Scan for the cell matching the given text and deliver its (x, y) coordinate at center. 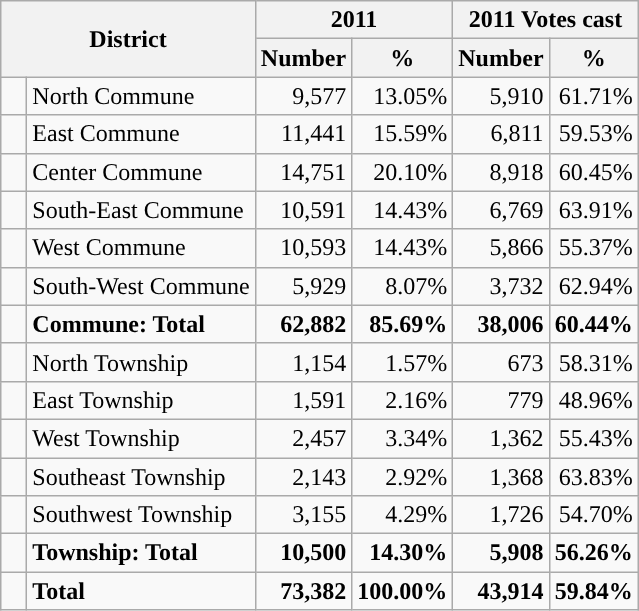
South-West Commune (141, 286)
13.05% (402, 96)
61.71% (594, 96)
2,143 (303, 477)
59.53% (594, 134)
59.84% (594, 591)
3.34% (402, 438)
2.92% (402, 477)
North Township (141, 362)
15.59% (402, 134)
East Commune (141, 134)
1,362 (501, 438)
60.44% (594, 324)
54.70% (594, 515)
Commune: Total (141, 324)
14,751 (303, 172)
85.69% (402, 324)
38,006 (501, 324)
48.96% (594, 400)
1,726 (501, 515)
5,866 (501, 248)
73,382 (303, 591)
East Township (141, 400)
1,154 (303, 362)
District (128, 39)
2011 (354, 20)
3,732 (501, 286)
3,155 (303, 515)
20.10% (402, 172)
58.31% (594, 362)
5,908 (501, 553)
West Township (141, 438)
11,441 (303, 134)
Township: Total (141, 553)
4.29% (402, 515)
10,593 (303, 248)
62,882 (303, 324)
2.16% (402, 400)
North Commune (141, 96)
5,910 (501, 96)
5,929 (303, 286)
62.94% (594, 286)
Southeast Township (141, 477)
673 (501, 362)
8.07% (402, 286)
60.45% (594, 172)
1,591 (303, 400)
63.83% (594, 477)
1.57% (402, 362)
2011 Votes cast (546, 20)
1,368 (501, 477)
10,591 (303, 210)
2,457 (303, 438)
Total (141, 591)
8,918 (501, 172)
55.43% (594, 438)
West Commune (141, 248)
Southwest Township (141, 515)
Center Commune (141, 172)
6,811 (501, 134)
100.00% (402, 591)
9,577 (303, 96)
10,500 (303, 553)
6,769 (501, 210)
14.30% (402, 553)
779 (501, 400)
55.37% (594, 248)
43,914 (501, 591)
63.91% (594, 210)
South-East Commune (141, 210)
56.26% (594, 553)
